Pinpoint the cell where the given text exists, returning its (x, y) midpoint coordinate. 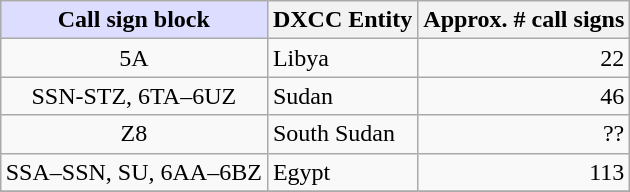
South Sudan (342, 134)
Call sign block (134, 20)
?? (524, 134)
DXCC Entity (342, 20)
SSN-STZ, 6TA–6UZ (134, 96)
Egypt (342, 172)
SSA–SSN, SU, 6AA–6BZ (134, 172)
Approx. # call signs (524, 20)
Z8 (134, 134)
46 (524, 96)
22 (524, 58)
Sudan (342, 96)
5A (134, 58)
Libya (342, 58)
113 (524, 172)
